Return the (X, Y) coordinate for the center point of the cell that contains the specified text.  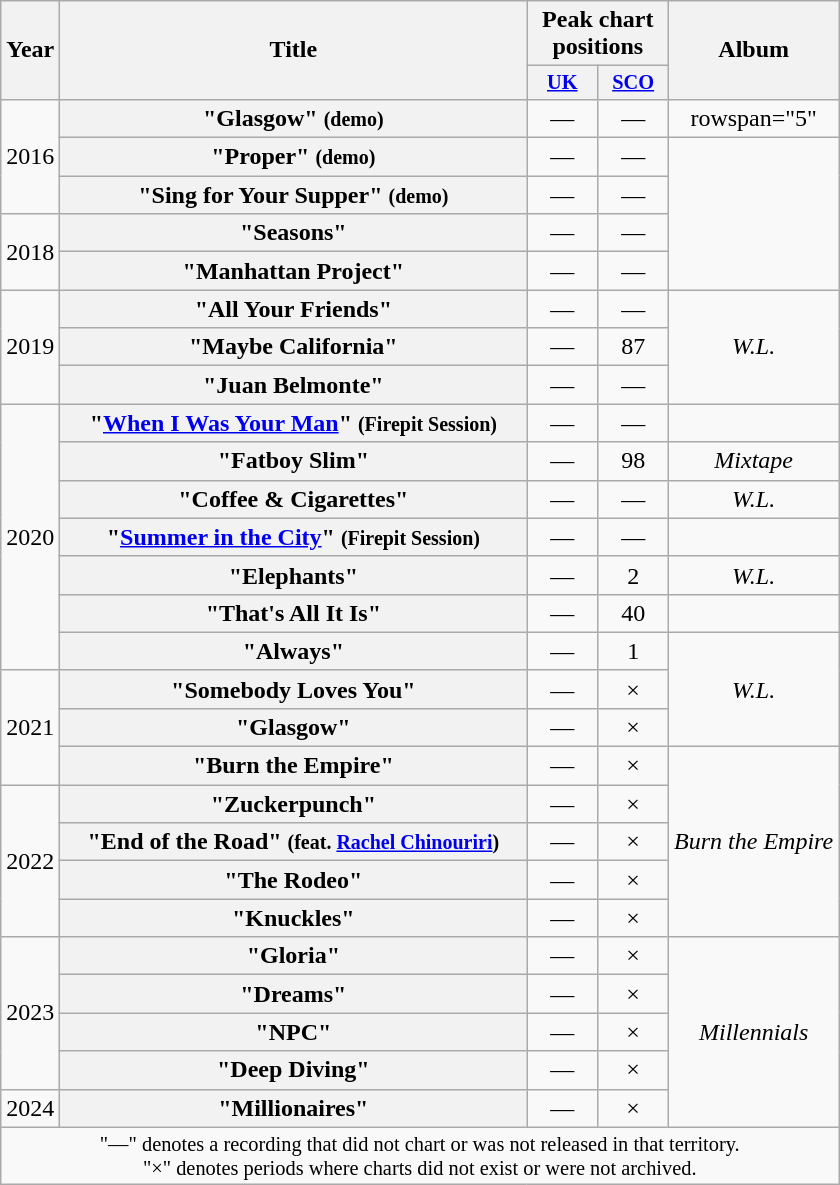
2024 (30, 1108)
"Manhattan Project" (294, 271)
Mixtape (754, 461)
"Somebody Loves You" (294, 689)
Album (754, 50)
Millennials (754, 1032)
Peak chart positions (598, 34)
"Summer in the City" (Firepit Session) (294, 537)
"Knuckles" (294, 918)
"Always" (294, 651)
"Coffee & Cigarettes" (294, 499)
2020 (30, 537)
"The Rodeo" (294, 880)
"End of the Road" (feat. Rachel Chinouriri) (294, 842)
"Elephants" (294, 575)
"NPC" (294, 1032)
"—" denotes a recording that did not chart or was not released in that territory."×" denotes periods where charts did not exist or were not archived. (420, 1156)
"Glasgow" (demo) (294, 118)
Title (294, 50)
"Proper" (demo) (294, 157)
UK (562, 83)
"Maybe California" (294, 347)
2022 (30, 861)
SCO (634, 83)
Burn the Empire (754, 842)
"Seasons" (294, 233)
rowspan="5" (754, 118)
"Gloria" (294, 956)
98 (634, 461)
"Juan Belmonte" (294, 385)
"When I Was Your Man" (Firepit Session) (294, 423)
"Deep Diving" (294, 1070)
2023 (30, 1013)
40 (634, 613)
2 (634, 575)
"All Your Friends" (294, 309)
2016 (30, 156)
2019 (30, 347)
"Dreams" (294, 994)
"Glasgow" (294, 727)
"Burn the Empire" (294, 766)
"Zuckerpunch" (294, 804)
"Fatboy Slim" (294, 461)
1 (634, 651)
"Sing for Your Supper" (demo) (294, 195)
2021 (30, 727)
"Millionaires" (294, 1108)
"That's All It Is" (294, 613)
Year (30, 50)
2018 (30, 252)
87 (634, 347)
